Find where the given text appears and provide that cell's center as (X, Y) coordinate. 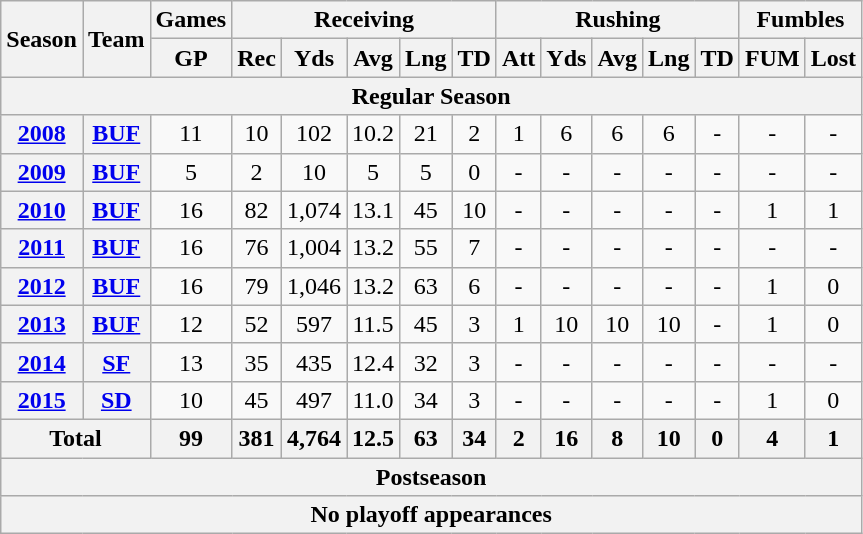
FUM (772, 58)
1,004 (314, 248)
GP (191, 58)
76 (257, 248)
435 (314, 362)
12 (191, 324)
497 (314, 400)
Total (76, 438)
Att (518, 58)
2010 (42, 210)
Team (116, 39)
10.2 (374, 134)
2009 (42, 172)
8 (618, 438)
32 (426, 362)
11 (191, 134)
4 (772, 438)
12.5 (374, 438)
4,764 (314, 438)
82 (257, 210)
Receiving (364, 20)
55 (426, 248)
381 (257, 438)
2008 (42, 134)
102 (314, 134)
2011 (42, 248)
Regular Season (432, 96)
Postseason (432, 477)
2015 (42, 400)
79 (257, 286)
13.1 (374, 210)
No playoff appearances (432, 515)
99 (191, 438)
13 (191, 362)
2012 (42, 286)
1,046 (314, 286)
11.5 (374, 324)
Rec (257, 58)
21 (426, 134)
52 (257, 324)
Fumbles (800, 20)
12.4 (374, 362)
1,074 (314, 210)
Season (42, 39)
SF (116, 362)
SD (116, 400)
11.0 (374, 400)
35 (257, 362)
2013 (42, 324)
Games (191, 20)
Rushing (618, 20)
7 (474, 248)
2014 (42, 362)
Lost (833, 58)
597 (314, 324)
